Locate the cell with the specified text and output its (X, Y) center coordinate. 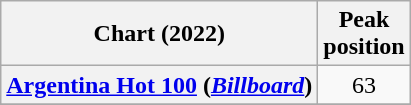
Argentina Hot 100 (Billboard) (160, 85)
Peakposition (364, 34)
Chart (2022) (160, 34)
63 (364, 85)
